Determine the (X, Y) coordinate at the center of the cell enclosing the given text.  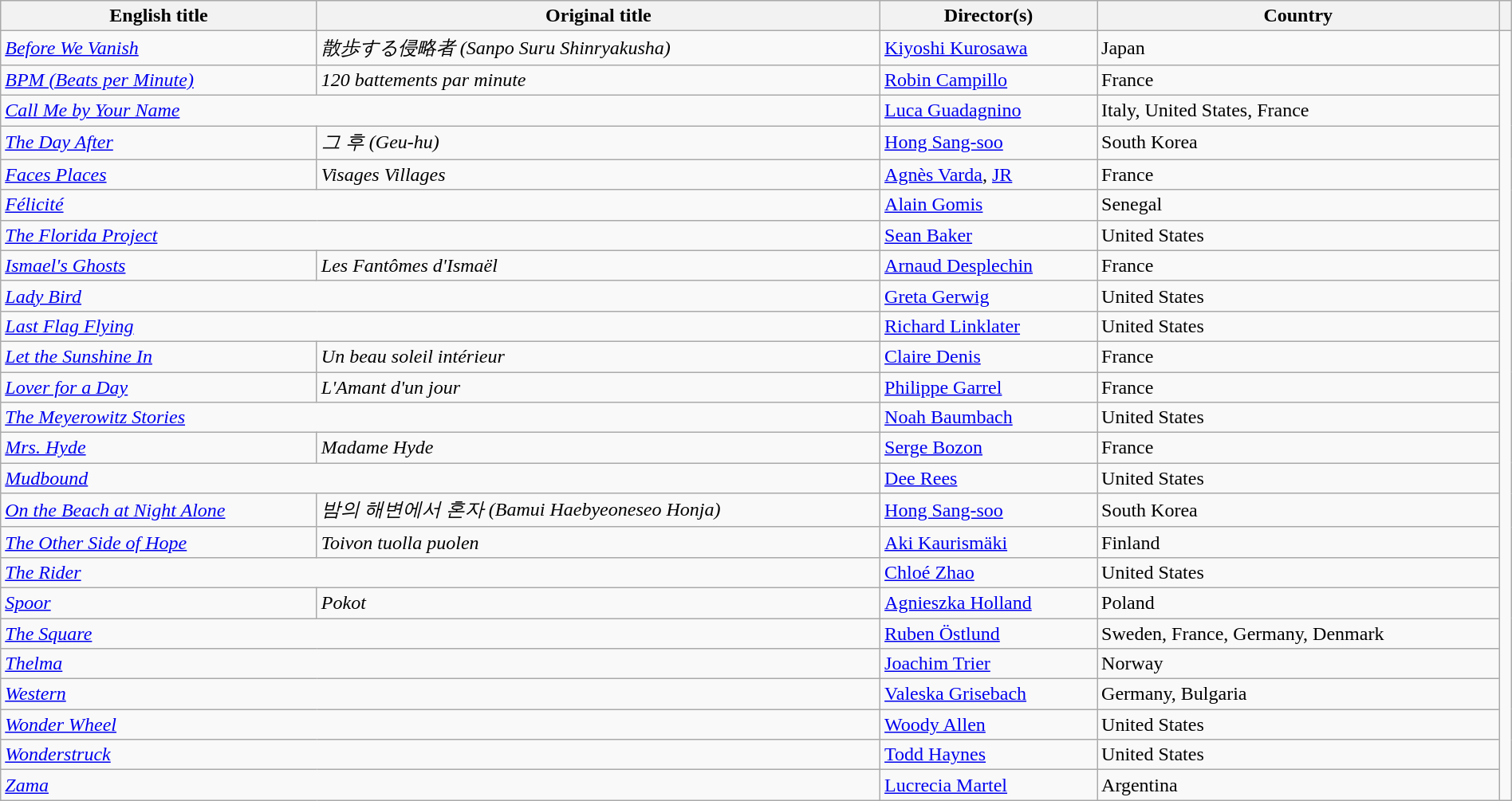
Director(s) (989, 16)
Arnaud Desplechin (989, 265)
On the Beach at Night Alone (159, 510)
Pokot (598, 603)
Claire Denis (989, 356)
Alain Gomis (989, 205)
Zama (440, 785)
Before We Vanish (159, 48)
120 battements par minute (598, 80)
Thelma (440, 664)
Call Me by Your Name (440, 110)
Richard Linklater (989, 326)
The Florida Project (440, 235)
Todd Haynes (989, 755)
散歩する侵略者 (Sanpo Suru Shinryakusha) (598, 48)
Original title (598, 16)
Kiyoshi Kurosawa (989, 48)
Wonderstruck (440, 755)
Ismael's Ghosts (159, 265)
Greta Gerwig (989, 296)
Agnès Varda, JR (989, 175)
BPM (Beats per Minute) (159, 80)
Lover for a Day (159, 387)
Japan (1298, 48)
Italy, United States, France (1298, 110)
그 후 (Geu-hu) (598, 143)
Germany, Bulgaria (1298, 694)
Toivon tuolla puolen (598, 542)
Aki Kaurismäki (989, 542)
Finland (1298, 542)
Sweden, France, Germany, Denmark (1298, 634)
Mrs. Hyde (159, 448)
Lucrecia Martel (989, 785)
Un beau soleil intérieur (598, 356)
Wonder Wheel (440, 724)
Poland (1298, 603)
Noah Baumbach (989, 418)
The Square (440, 634)
Spoor (159, 603)
Philippe Garrel (989, 387)
Norway (1298, 664)
Valeska Grisebach (989, 694)
Last Flag Flying (440, 326)
L'Amant d'un jour (598, 387)
Faces Places (159, 175)
Argentina (1298, 785)
English title (159, 16)
Robin Campillo (989, 80)
The Meyerowitz Stories (440, 418)
The Other Side of Hope (159, 542)
Woody Allen (989, 724)
Ruben Östlund (989, 634)
Serge Bozon (989, 448)
The Rider (440, 572)
Sean Baker (989, 235)
밤의 해변에서 혼자 (Bamui Haebyeoneseo Honja) (598, 510)
Let the Sunshine In (159, 356)
Senegal (1298, 205)
Chloé Zhao (989, 572)
Country (1298, 16)
Luca Guadagnino (989, 110)
Agnieszka Holland (989, 603)
Western (440, 694)
Dee Rees (989, 478)
Joachim Trier (989, 664)
The Day After (159, 143)
Félicité (440, 205)
Mudbound (440, 478)
Madame Hyde (598, 448)
Visages Villages (598, 175)
Les Fantômes d'Ismaël (598, 265)
Lady Bird (440, 296)
